Extract the [x, y] coordinate from the center of the cell holding the provided text.  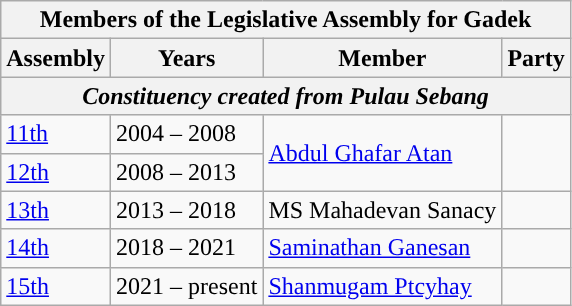
Assembly [56, 58]
2008 – 2013 [186, 172]
14th [56, 248]
Members of the Legislative Assembly for Gadek [286, 20]
12th [56, 172]
2018 – 2021 [186, 248]
Party [536, 58]
Abdul Ghafar Atan [382, 153]
Member [382, 58]
2021 – present [186, 286]
Saminathan Ganesan [382, 248]
2013 – 2018 [186, 210]
Years [186, 58]
MS Mahadevan Sanacy [382, 210]
13th [56, 210]
Shanmugam Ptcyhay [382, 286]
11th [56, 134]
15th [56, 286]
Constituency created from Pulau Sebang [286, 96]
2004 – 2008 [186, 134]
